Capture the cell that displays the provided text and extract its [x, y] central coordinate. 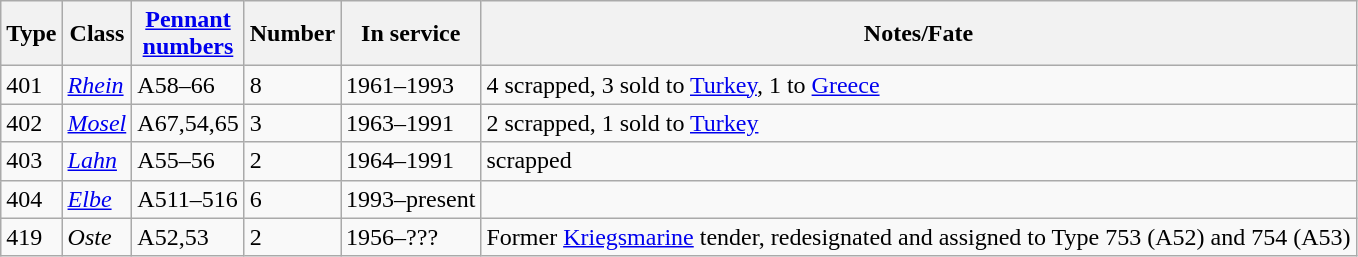
Type [32, 34]
Mosel [97, 123]
4 scrapped, 3 sold to Turkey, 1 to Greece [918, 85]
In service [411, 34]
A52,53 [188, 237]
A67,54,65 [188, 123]
6 [292, 199]
Pennantnumbers [188, 34]
403 [32, 161]
A511–516 [188, 199]
A55–56 [188, 161]
Lahn [97, 161]
8 [292, 85]
1956–??? [411, 237]
1993–present [411, 199]
Former Kriegsmarine tender, redesignated and assigned to Type 753 (A52) and 754 (A53) [918, 237]
3 [292, 123]
401 [32, 85]
Rhein [97, 85]
Class [97, 34]
419 [32, 237]
Elbe [97, 199]
1961–1993 [411, 85]
Oste [97, 237]
1964–1991 [411, 161]
A58–66 [188, 85]
402 [32, 123]
Notes/Fate [918, 34]
2 scrapped, 1 sold to Turkey [918, 123]
404 [32, 199]
Number [292, 34]
scrapped [918, 161]
1963–1991 [411, 123]
